Search for the cell housing the specified text and yield its [x, y] center coordinate. 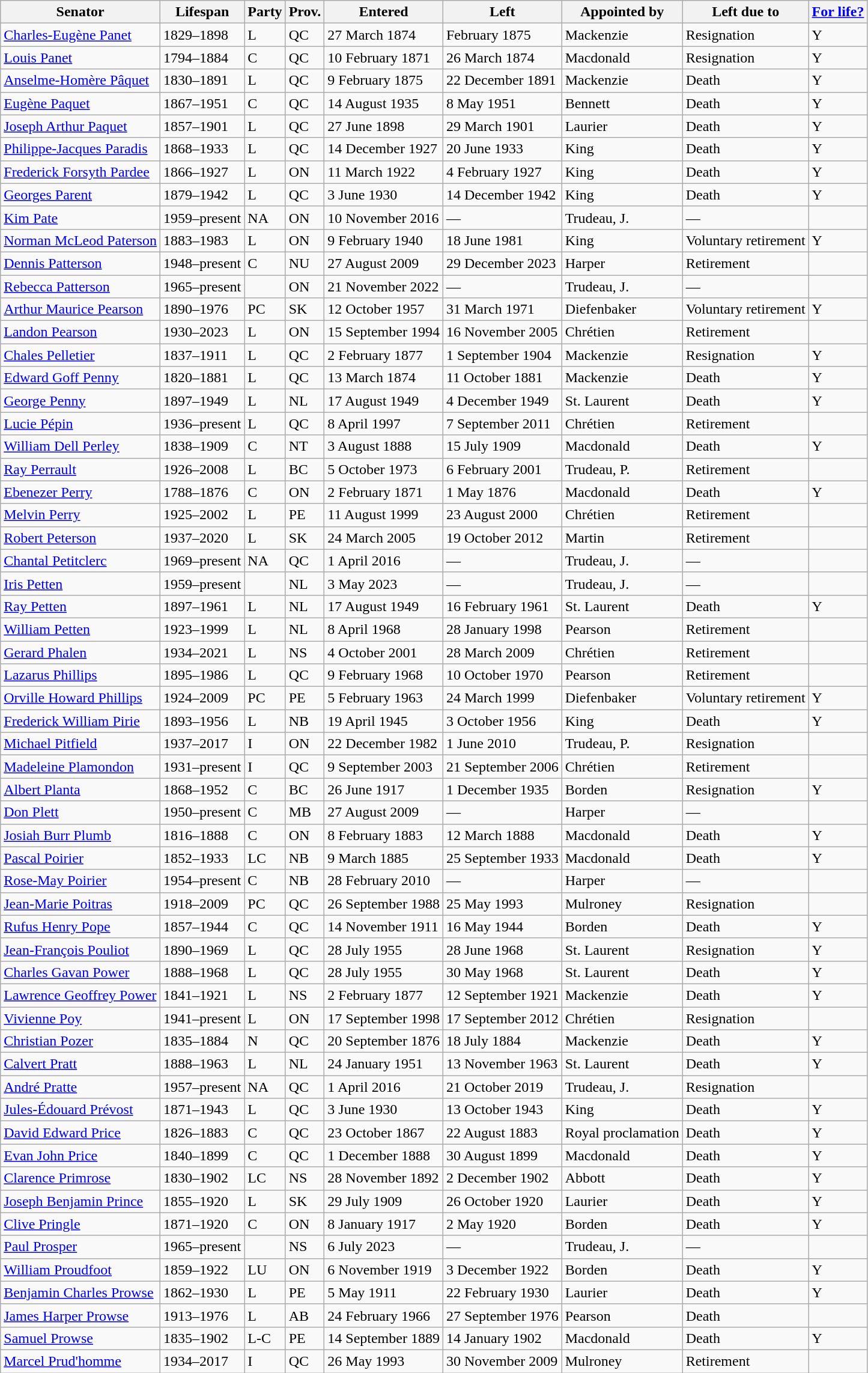
13 November 1963 [502, 1064]
1926–2008 [202, 469]
1841–1921 [202, 995]
1868–1933 [202, 149]
1855–1920 [202, 1201]
16 May 1944 [502, 927]
25 September 1933 [502, 858]
7 September 2011 [502, 424]
William Proudfoot [80, 1270]
14 August 1935 [384, 103]
1934–2021 [202, 652]
3 May 2023 [384, 583]
MB [305, 812]
Landon Pearson [80, 332]
20 June 1933 [502, 149]
1871–1920 [202, 1224]
31 March 1971 [502, 309]
26 June 1917 [384, 790]
NT [305, 446]
22 December 1891 [502, 81]
James Harper Prowse [80, 1315]
11 March 1922 [384, 172]
1867–1951 [202, 103]
1 May 1876 [502, 492]
Calvert Pratt [80, 1064]
Gerard Phalen [80, 652]
1954–present [202, 881]
1 June 2010 [502, 744]
1838–1909 [202, 446]
30 November 2009 [502, 1361]
11 August 1999 [384, 515]
Jean-Marie Poitras [80, 904]
19 April 1945 [384, 721]
Charles Gavan Power [80, 972]
26 October 1920 [502, 1201]
22 August 1883 [502, 1133]
AB [305, 1315]
21 September 2006 [502, 767]
15 July 1909 [502, 446]
Vivienne Poy [80, 1018]
16 February 1961 [502, 606]
9 February 1940 [384, 240]
12 March 1888 [502, 835]
12 September 1921 [502, 995]
24 January 1951 [384, 1064]
1879–1942 [202, 195]
1835–1884 [202, 1041]
1936–present [202, 424]
Josiah Burr Plumb [80, 835]
Senator [80, 12]
9 March 1885 [384, 858]
Chales Pelletier [80, 355]
28 November 1892 [384, 1178]
1840–1899 [202, 1155]
L-C [265, 1338]
Paul Prosper [80, 1247]
1930–2023 [202, 332]
5 October 1973 [384, 469]
28 June 1968 [502, 949]
29 March 1901 [502, 126]
Ebenezer Perry [80, 492]
1859–1922 [202, 1270]
8 April 1968 [384, 629]
Don Plett [80, 812]
3 December 1922 [502, 1270]
Arthur Maurice Pearson [80, 309]
1918–2009 [202, 904]
Clive Pringle [80, 1224]
14 January 1902 [502, 1338]
1969–present [202, 561]
9 September 2003 [384, 767]
1934–2017 [202, 1361]
Albert Planta [80, 790]
Ray Petten [80, 606]
Robert Peterson [80, 538]
8 May 1951 [502, 103]
1890–1976 [202, 309]
3 August 1888 [384, 446]
8 April 1997 [384, 424]
1931–present [202, 767]
Lifespan [202, 12]
1957–present [202, 1087]
Charles-Eugène Panet [80, 35]
16 November 2005 [502, 332]
24 March 2005 [384, 538]
Evan John Price [80, 1155]
22 February 1930 [502, 1292]
George Penny [80, 401]
15 September 1994 [384, 332]
Ray Perrault [80, 469]
26 May 1993 [384, 1361]
William Petten [80, 629]
1888–1968 [202, 972]
1830–1891 [202, 81]
14 November 1911 [384, 927]
29 July 1909 [384, 1201]
1895–1986 [202, 675]
1893–1956 [202, 721]
1 December 1935 [502, 790]
13 March 1874 [384, 378]
12 October 1957 [384, 309]
28 March 2009 [502, 652]
Benjamin Charles Prowse [80, 1292]
Anselme-Homère Pâquet [80, 81]
1937–2017 [202, 744]
Appointed by [622, 12]
1871–1943 [202, 1110]
Left [502, 12]
Eugène Paquet [80, 103]
Jean-François Pouliot [80, 949]
3 October 1956 [502, 721]
Lucie Pépin [80, 424]
17 September 2012 [502, 1018]
5 February 1963 [384, 698]
14 December 1942 [502, 195]
10 October 1970 [502, 675]
1948–present [202, 263]
1941–present [202, 1018]
Iris Petten [80, 583]
1837–1911 [202, 355]
8 February 1883 [384, 835]
28 February 2010 [384, 881]
1820–1881 [202, 378]
Martin [622, 538]
1830–1902 [202, 1178]
30 May 1968 [502, 972]
1826–1883 [202, 1133]
1883–1983 [202, 240]
1897–1961 [202, 606]
2 December 1902 [502, 1178]
6 November 1919 [384, 1270]
William Dell Perley [80, 446]
Rebecca Patterson [80, 287]
Norman McLeod Paterson [80, 240]
1829–1898 [202, 35]
February 1875 [502, 35]
Frederick William Pirie [80, 721]
5 May 1911 [384, 1292]
23 August 2000 [502, 515]
Rufus Henry Pope [80, 927]
1 December 1888 [384, 1155]
1897–1949 [202, 401]
Louis Panet [80, 58]
4 February 1927 [502, 172]
Entered [384, 12]
24 February 1966 [384, 1315]
1 September 1904 [502, 355]
N [265, 1041]
17 September 1998 [384, 1018]
LU [265, 1270]
David Edward Price [80, 1133]
1866–1927 [202, 172]
Michael Pitfield [80, 744]
1950–present [202, 812]
Rose-May Poirier [80, 881]
Chantal Petitclerc [80, 561]
27 September 1976 [502, 1315]
Samuel Prowse [80, 1338]
11 October 1881 [502, 378]
Melvin Perry [80, 515]
1862–1930 [202, 1292]
23 October 1867 [384, 1133]
13 October 1943 [502, 1110]
Abbott [622, 1178]
1835–1902 [202, 1338]
For life? [838, 12]
Lazarus Phillips [80, 675]
14 September 1889 [384, 1338]
Jules-Édouard Prévost [80, 1110]
Left due to [745, 12]
29 December 2023 [502, 263]
25 May 1993 [502, 904]
Clarence Primrose [80, 1178]
1888–1963 [202, 1064]
8 January 1917 [384, 1224]
1925–2002 [202, 515]
4 December 1949 [502, 401]
Lawrence Geoffrey Power [80, 995]
6 February 2001 [502, 469]
28 January 1998 [502, 629]
22 December 1982 [384, 744]
NU [305, 263]
18 June 1981 [502, 240]
Kim Pate [80, 218]
27 June 1898 [384, 126]
21 November 2022 [384, 287]
1852–1933 [202, 858]
18 July 1884 [502, 1041]
2 February 1871 [384, 492]
1857–1901 [202, 126]
Dennis Patterson [80, 263]
1788–1876 [202, 492]
26 March 1874 [502, 58]
1857–1944 [202, 927]
Joseph Benjamin Prince [80, 1201]
10 February 1871 [384, 58]
10 November 2016 [384, 218]
1816–1888 [202, 835]
1937–2020 [202, 538]
1868–1952 [202, 790]
Bennett [622, 103]
Marcel Prud'homme [80, 1361]
Philippe-Jacques Paradis [80, 149]
Frederick Forsyth Pardee [80, 172]
1890–1969 [202, 949]
6 July 2023 [384, 1247]
Royal proclamation [622, 1133]
André Pratte [80, 1087]
19 October 2012 [502, 538]
30 August 1899 [502, 1155]
2 May 1920 [502, 1224]
20 September 1876 [384, 1041]
Georges Parent [80, 195]
14 December 1927 [384, 149]
Orville Howard Phillips [80, 698]
9 February 1968 [384, 675]
27 March 1874 [384, 35]
Prov. [305, 12]
Madeleine Plamondon [80, 767]
21 October 2019 [502, 1087]
Joseph Arthur Paquet [80, 126]
1794–1884 [202, 58]
9 February 1875 [384, 81]
Party [265, 12]
1923–1999 [202, 629]
Pascal Poirier [80, 858]
24 March 1999 [502, 698]
Christian Pozer [80, 1041]
26 September 1988 [384, 904]
1913–1976 [202, 1315]
4 October 2001 [384, 652]
1924–2009 [202, 698]
Edward Goff Penny [80, 378]
